Extract the (x, y) coordinate from the center of the cell holding the provided text.  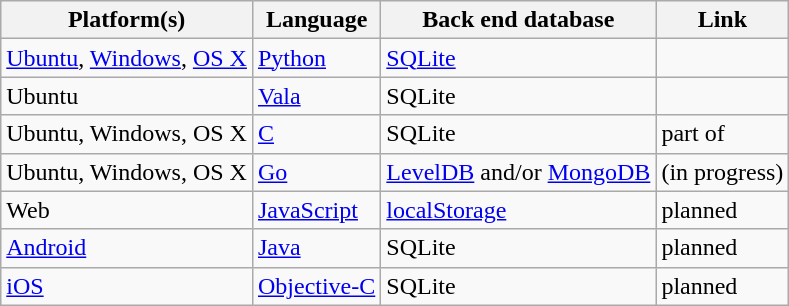
localStorage (518, 210)
(in progress) (722, 172)
Python (316, 58)
Java (316, 248)
Ubuntu (127, 96)
Go (316, 172)
Android (127, 248)
Back end database (518, 20)
Link (722, 20)
Web (127, 210)
part of (722, 134)
JavaScript (316, 210)
Objective-C (316, 286)
Vala (316, 96)
Platform(s) (127, 20)
C (316, 134)
Language (316, 20)
LevelDB and/or MongoDB (518, 172)
iOS (127, 286)
